Return (X, Y) of the center of cell containing provided text 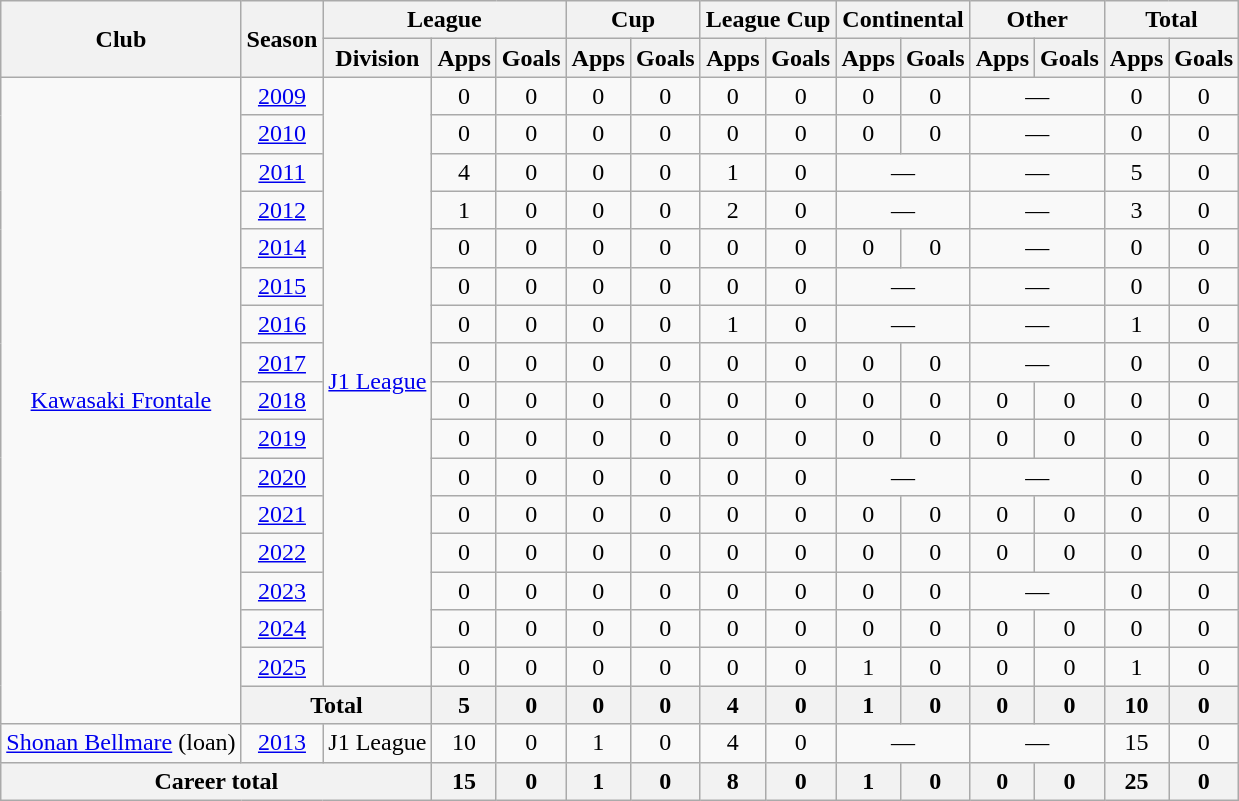
2011 (282, 172)
Shonan Bellmare (loan) (121, 743)
2016 (282, 324)
2017 (282, 362)
2021 (282, 515)
8 (732, 781)
2023 (282, 591)
2 (732, 210)
Division (378, 58)
2025 (282, 667)
2015 (282, 286)
3 (1136, 210)
League (444, 20)
2012 (282, 210)
League Cup (768, 20)
Club (121, 39)
2024 (282, 629)
2022 (282, 553)
2018 (282, 400)
2014 (282, 248)
Kawasaki Frontale (121, 400)
Career total (216, 781)
25 (1136, 781)
2009 (282, 96)
2020 (282, 477)
Season (282, 39)
Cup (633, 20)
2013 (282, 743)
Other (1037, 20)
2019 (282, 438)
Continental (903, 20)
2010 (282, 134)
